Return the [x, y] coordinate for the center point of the cell that contains the specified text.  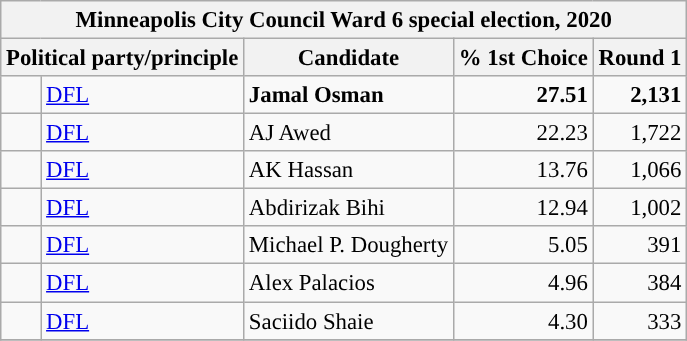
12.94 [523, 208]
Michael P. Dougherty [349, 245]
22.23 [523, 133]
391 [640, 245]
Political party/principle [122, 58]
2,131 [640, 95]
AK Hassan [349, 170]
Jamal Osman [349, 95]
Alex Palacios [349, 283]
AJ Awed [349, 133]
384 [640, 283]
1,722 [640, 133]
% 1st Choice [523, 58]
4.30 [523, 321]
13.76 [523, 170]
5.05 [523, 245]
4.96 [523, 283]
1,066 [640, 170]
27.51 [523, 95]
Candidate [349, 58]
Minneapolis City Council Ward 6 special election, 2020 [344, 20]
1,002 [640, 208]
Saciido Shaie [349, 321]
Abdirizak Bihi [349, 208]
Round 1 [640, 58]
333 [640, 321]
